Capture the cell that displays the provided text and extract its [X, Y] central coordinate. 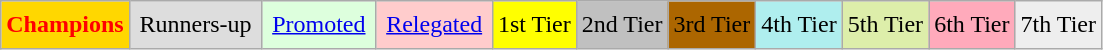
Champions [65, 25]
6th Tier [972, 25]
Promoted [319, 25]
3rd Tier [712, 25]
Relegated [434, 25]
5th Tier [885, 25]
2nd Tier [622, 25]
7th Tier [1058, 25]
Runners-up [196, 25]
4th Tier [799, 25]
1st Tier [534, 25]
